Determine the [X, Y] coordinate at the center of the cell enclosing the given text.  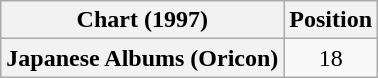
18 [331, 58]
Japanese Albums (Oricon) [142, 58]
Chart (1997) [142, 20]
Position [331, 20]
